Scan for the cell matching the given text and deliver its (X, Y) coordinate at center. 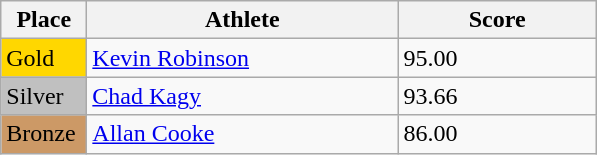
Gold (44, 58)
Chad Kagy (242, 96)
Kevin Robinson (242, 58)
Place (44, 20)
86.00 (498, 134)
Athlete (242, 20)
Allan Cooke (242, 134)
95.00 (498, 58)
Score (498, 20)
93.66 (498, 96)
Bronze (44, 134)
Silver (44, 96)
